Return [x, y] of the center of cell containing provided text 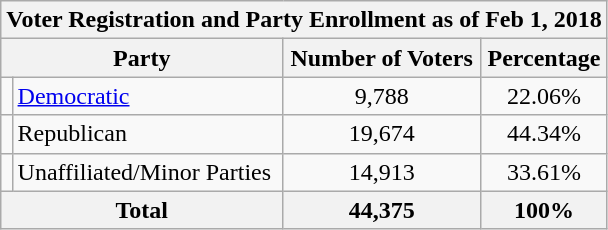
44.34% [544, 134]
Voter Registration and Party Enrollment as of Feb 1, 2018 [304, 20]
Democratic [148, 96]
Total [142, 210]
Number of Voters [382, 58]
14,913 [382, 172]
9,788 [382, 96]
33.61% [544, 172]
100% [544, 210]
Unaffiliated/Minor Parties [148, 172]
44,375 [382, 210]
22.06% [544, 96]
Percentage [544, 58]
Party [142, 58]
19,674 [382, 134]
Republican [148, 134]
